Output the [X, Y] coordinate of the center of the cell containing the given text.  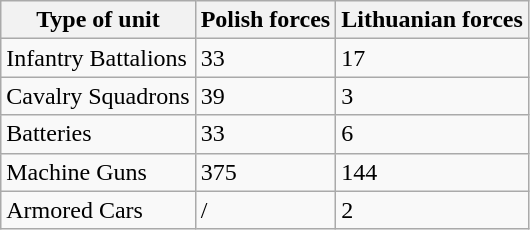
144 [432, 172]
6 [432, 134]
Polish forces [266, 20]
Infantry Battalions [98, 58]
/ [266, 210]
Lithuanian forces [432, 20]
3 [432, 96]
Batteries [98, 134]
2 [432, 210]
375 [266, 172]
17 [432, 58]
Type of unit [98, 20]
39 [266, 96]
Machine Guns [98, 172]
Armored Cars [98, 210]
Cavalry Squadrons [98, 96]
